Return (x, y) of the center of cell containing provided text 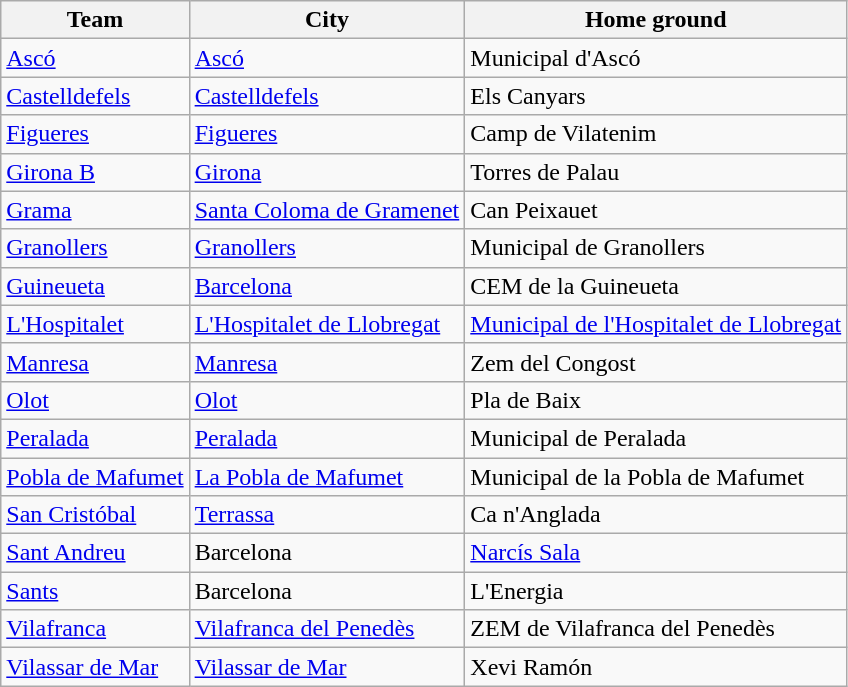
Municipal de l'Hospitalet de Llobregat (656, 324)
ZEM de Vilafranca del Penedès (656, 629)
Pla de Baix (656, 400)
Can Peixauet (656, 210)
Terrassa (327, 515)
Zem del Congost (656, 362)
Municipal de Granollers (656, 248)
Girona (327, 172)
Narcís Sala (656, 553)
Camp de Vilatenim (656, 134)
Guineueta (95, 286)
Torres de Palau (656, 172)
Xevi Ramón (656, 667)
City (327, 20)
Sants (95, 591)
Municipal de Peralada (656, 438)
Els Canyars (656, 96)
L'Hospitalet de Llobregat (327, 324)
Girona B (95, 172)
Municipal d'Ascó (656, 58)
Grama (95, 210)
Team (95, 20)
L'Energia (656, 591)
Vilafranca del Penedès (327, 629)
Pobla de Mafumet (95, 477)
Santa Coloma de Gramenet (327, 210)
La Pobla de Mafumet (327, 477)
Sant Andreu (95, 553)
Vilafranca (95, 629)
Municipal de la Pobla de Mafumet (656, 477)
Ca n'Anglada (656, 515)
L'Hospitalet (95, 324)
Home ground (656, 20)
CEM de la Guineueta (656, 286)
San Cristóbal (95, 515)
